Scan for the cell matching the given text and deliver its (x, y) coordinate at center. 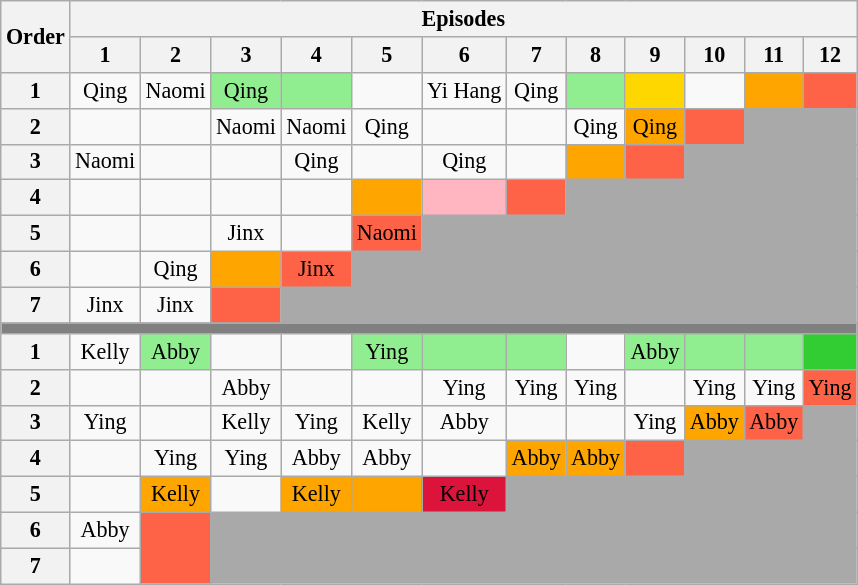
12 (830, 54)
8 (596, 54)
Episodes (464, 18)
Order (36, 36)
11 (774, 54)
10 (714, 54)
9 (654, 54)
Yi Hang (464, 90)
